Return the (X, Y) coordinate for the center point of the cell that contains the specified text.  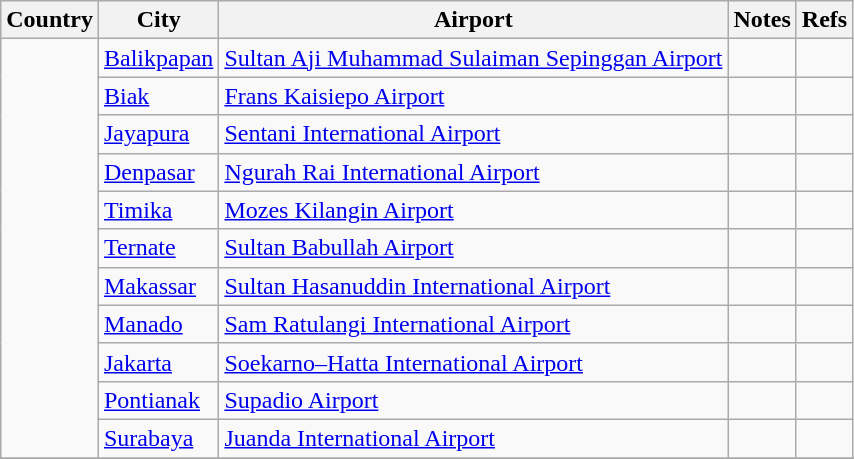
Denpasar (158, 172)
City (158, 20)
Juanda International Airport (474, 438)
Ngurah Rai International Airport (474, 172)
Surabaya (158, 438)
Supadio Airport (474, 400)
Soekarno–Hatta International Airport (474, 362)
Makassar (158, 286)
Mozes Kilangin Airport (474, 210)
Ternate (158, 248)
Country (50, 20)
Jakarta (158, 362)
Frans Kaisiepo Airport (474, 96)
Refs (824, 20)
Manado (158, 324)
Jayapura (158, 134)
Timika (158, 210)
Pontianak (158, 400)
Sultan Aji Muhammad Sulaiman Sepinggan Airport (474, 58)
Balikpapan (158, 58)
Sultan Babullah Airport (474, 248)
Sam Ratulangi International Airport (474, 324)
Sultan Hasanuddin International Airport (474, 286)
Sentani International Airport (474, 134)
Airport (474, 20)
Notes (762, 20)
Biak (158, 96)
